Extract the (X, Y) coordinate from the center of the cell holding the provided text.  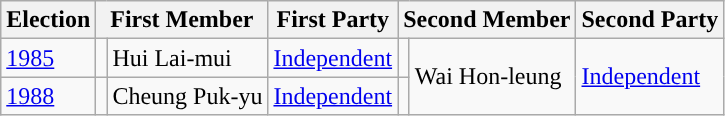
1988 (48, 96)
Wai Hon-leung (492, 77)
Election (48, 20)
First Party (333, 20)
Second Party (650, 20)
Hui Lai-mui (188, 58)
First Member (182, 20)
1985 (48, 58)
Second Member (487, 20)
Cheung Puk-yu (188, 96)
